Search for the cell housing the specified text and yield its (X, Y) center coordinate. 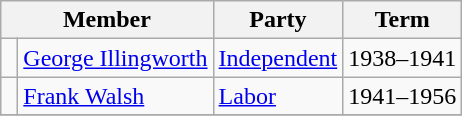
George Illingworth (116, 58)
1938–1941 (402, 58)
Party (278, 20)
Independent (278, 58)
Member (107, 20)
Frank Walsh (116, 96)
1941–1956 (402, 96)
Labor (278, 96)
Term (402, 20)
